Detect which cell encompasses the target text, then output its (x, y) center coordinate. 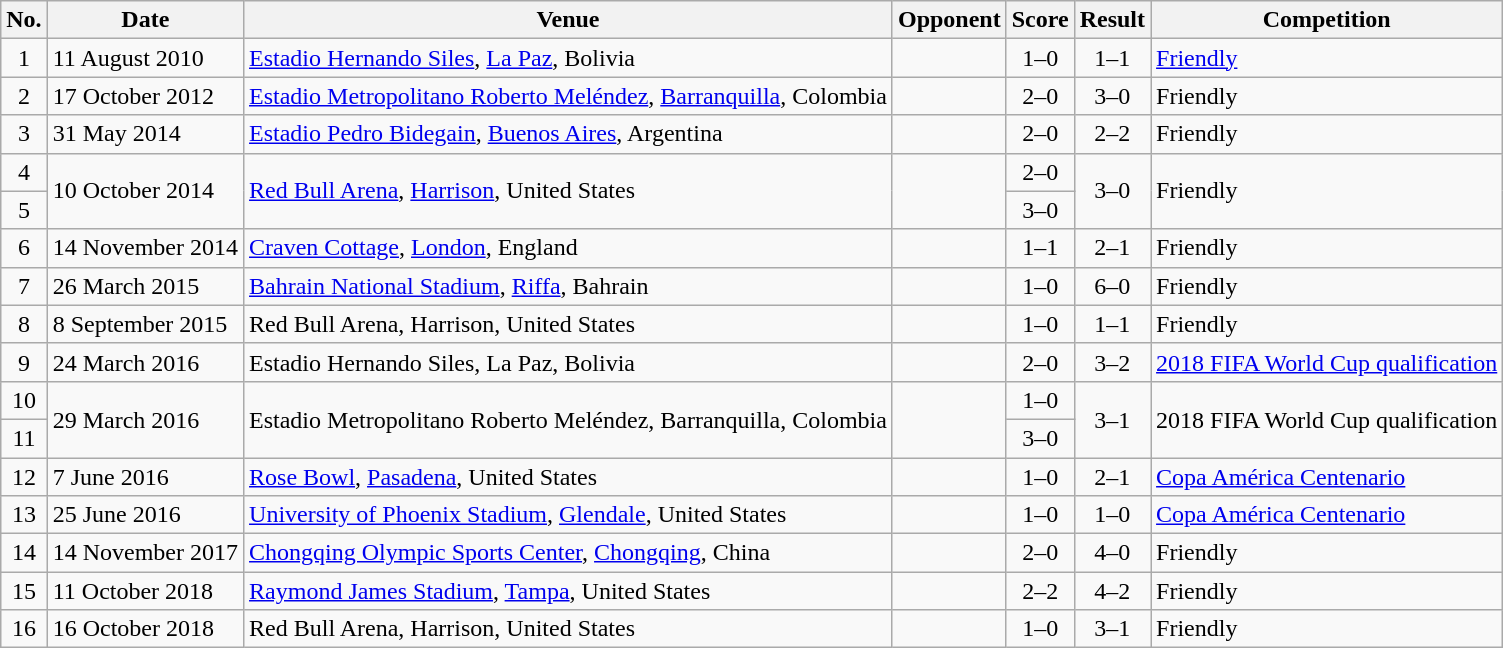
6 (24, 248)
1 (24, 58)
University of Phoenix Stadium, Glendale, United States (568, 515)
Estadio Pedro Bidegain, Buenos Aires, Argentina (568, 134)
14 November 2017 (145, 553)
7 June 2016 (145, 477)
3 (24, 134)
13 (24, 515)
15 (24, 591)
9 (24, 362)
Chongqing Olympic Sports Center, Chongqing, China (568, 553)
No. (24, 20)
11 August 2010 (145, 58)
Rose Bowl, Pasadena, United States (568, 477)
16 (24, 629)
Score (1040, 20)
11 (24, 438)
16 October 2018 (145, 629)
4–2 (1112, 591)
2 (24, 96)
29 March 2016 (145, 419)
26 March 2015 (145, 286)
8 (24, 324)
14 November 2014 (145, 248)
7 (24, 286)
Competition (1327, 20)
Raymond James Stadium, Tampa, United States (568, 591)
8 September 2015 (145, 324)
14 (24, 553)
31 May 2014 (145, 134)
Venue (568, 20)
Date (145, 20)
Opponent (949, 20)
17 October 2012 (145, 96)
4 (24, 172)
5 (24, 210)
25 June 2016 (145, 515)
Bahrain National Stadium, Riffa, Bahrain (568, 286)
Craven Cottage, London, England (568, 248)
6–0 (1112, 286)
10 (24, 400)
3–2 (1112, 362)
24 March 2016 (145, 362)
10 October 2014 (145, 191)
12 (24, 477)
Result (1112, 20)
4–0 (1112, 553)
11 October 2018 (145, 591)
